From the cell containing the given text, extract its center point as [x, y] coordinate. 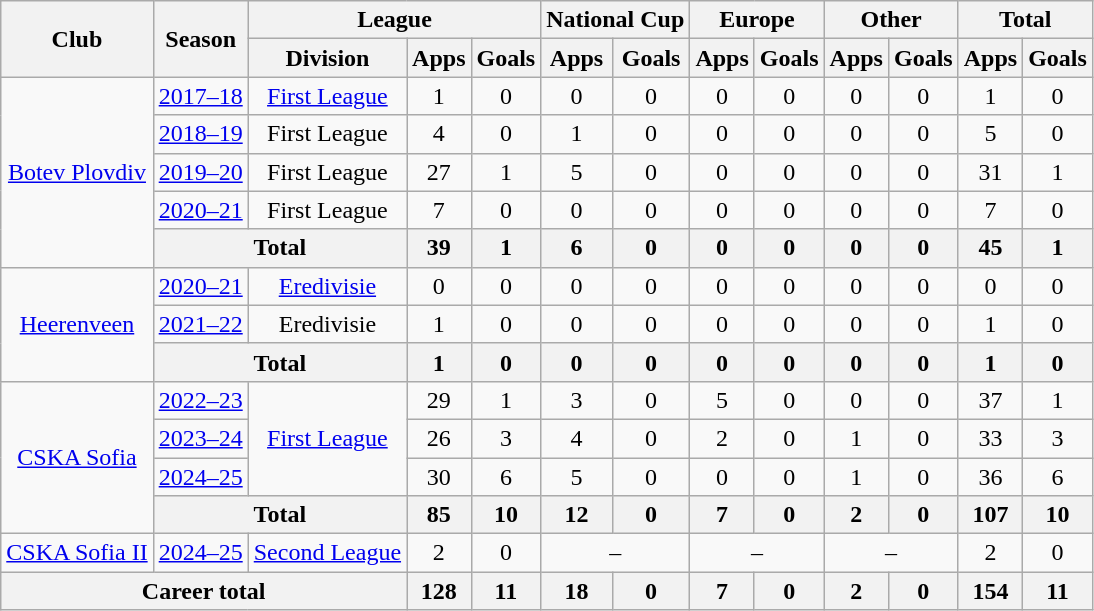
National Cup [616, 20]
2019–20 [200, 172]
Season [200, 39]
2023–24 [200, 438]
27 [439, 172]
12 [577, 515]
2022–23 [200, 400]
33 [990, 438]
Other [891, 20]
85 [439, 515]
37 [990, 400]
CSKA Sofia II [77, 553]
30 [439, 477]
2017–18 [200, 96]
128 [439, 591]
39 [439, 248]
45 [990, 248]
Career total [204, 591]
Botev Plovdiv [77, 172]
Division [327, 58]
League [394, 20]
2021–22 [200, 324]
107 [990, 515]
Heerenveen [77, 324]
Europe [757, 20]
Club [77, 39]
2018–19 [200, 134]
154 [990, 591]
Second League [327, 553]
18 [577, 591]
26 [439, 438]
29 [439, 400]
36 [990, 477]
31 [990, 172]
CSKA Sofia [77, 457]
